Scan for the cell matching the given text and deliver its (x, y) coordinate at center. 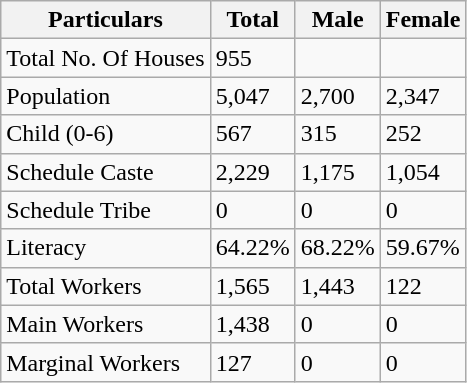
567 (252, 134)
Female (423, 20)
Population (106, 96)
955 (252, 58)
1,443 (338, 286)
252 (423, 134)
64.22% (252, 248)
Total Workers (106, 286)
127 (252, 362)
315 (338, 134)
2,700 (338, 96)
Male (338, 20)
Main Workers (106, 324)
Particulars (106, 20)
Schedule Caste (106, 172)
1,175 (338, 172)
Total No. Of Houses (106, 58)
Marginal Workers (106, 362)
1,565 (252, 286)
2,229 (252, 172)
122 (423, 286)
Schedule Tribe (106, 210)
Literacy (106, 248)
5,047 (252, 96)
1,054 (423, 172)
Child (0-6) (106, 134)
68.22% (338, 248)
1,438 (252, 324)
2,347 (423, 96)
Total (252, 20)
59.67% (423, 248)
